Determine the (X, Y) coordinate at the center of the cell enclosing the given text.  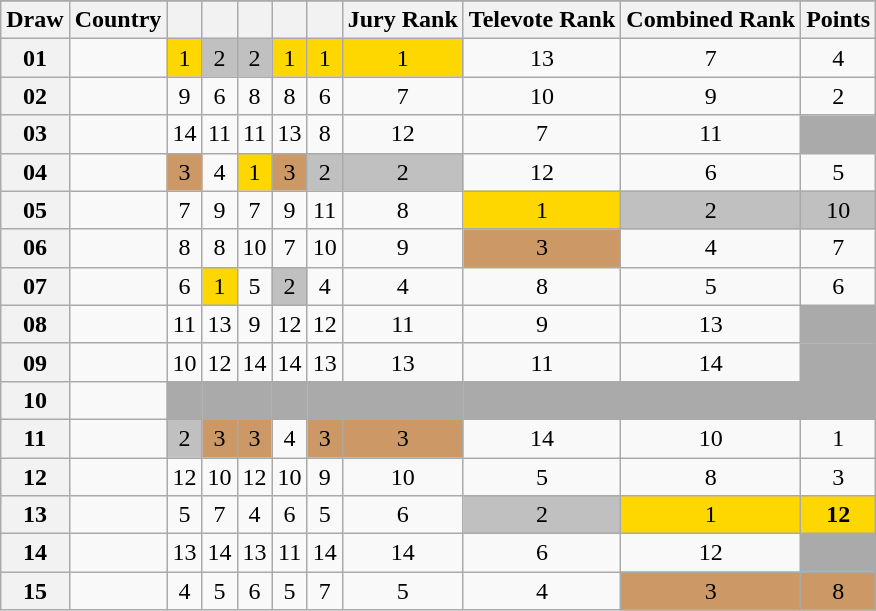
03 (35, 134)
07 (35, 286)
05 (35, 210)
Televote Rank (542, 20)
Combined Rank (711, 20)
02 (35, 96)
Draw (35, 20)
04 (35, 172)
09 (35, 362)
01 (35, 58)
15 (35, 591)
Country (118, 20)
Jury Rank (402, 20)
Points (838, 20)
08 (35, 324)
06 (35, 248)
